Locate the cell with the specified text and output its [x, y] center coordinate. 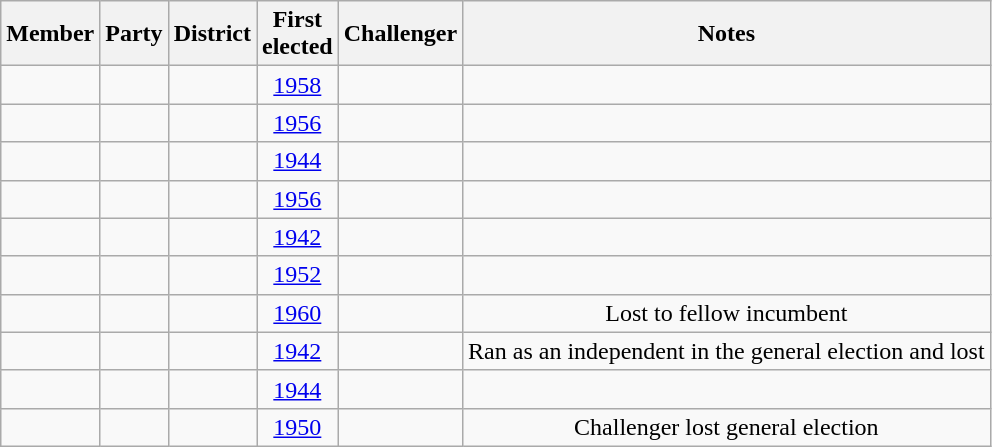
1960 [297, 313]
Firstelected [297, 34]
Challenger lost general election [727, 427]
District [212, 34]
Notes [727, 34]
1950 [297, 427]
Ran as an independent in the general election and lost [727, 351]
Challenger [400, 34]
Party [134, 34]
Lost to fellow incumbent [727, 313]
Member [50, 34]
1958 [297, 85]
1952 [297, 275]
